From the cell containing the given text, extract its center point as (X, Y) coordinate. 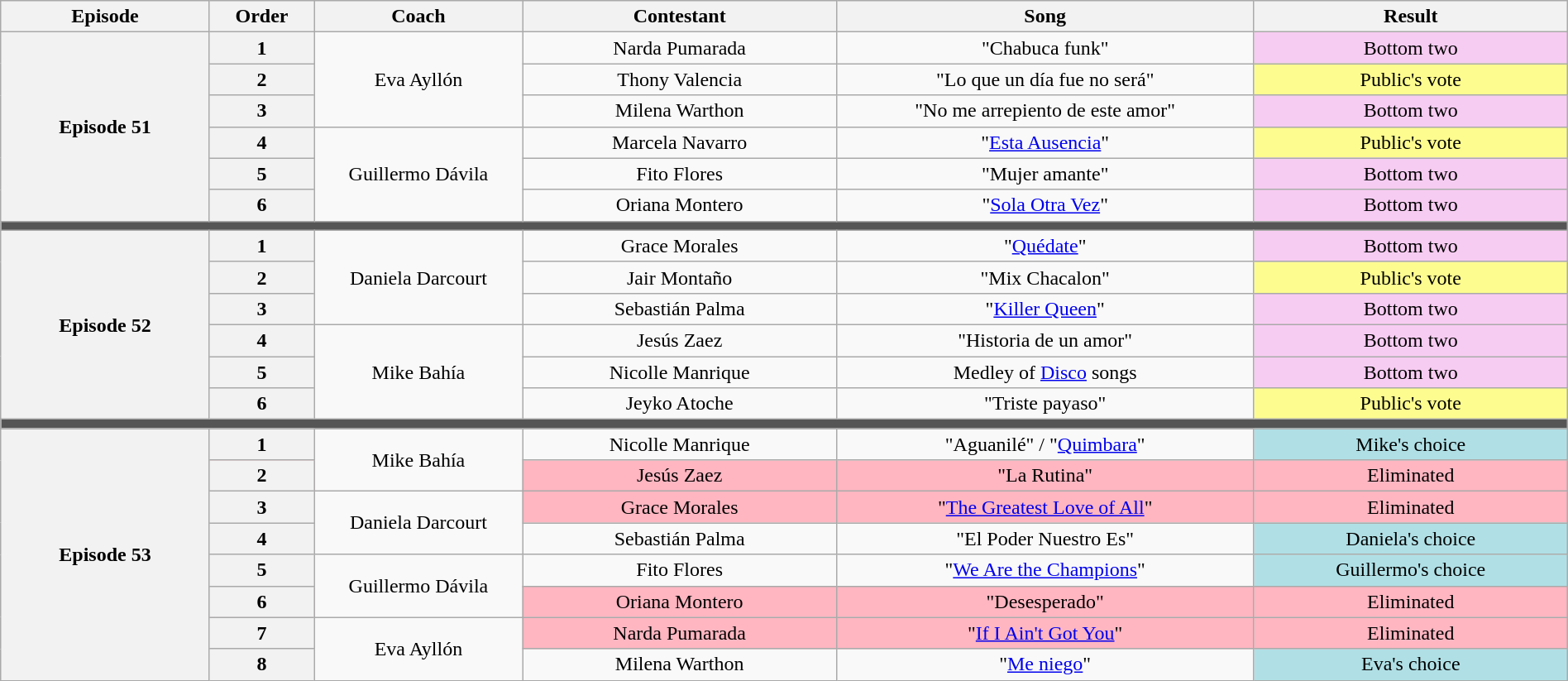
Guillermo's choice (1411, 570)
Episode 52 (106, 324)
"Esta Ausencia" (1045, 142)
Eva's choice (1411, 664)
Coach (418, 17)
Contestant (680, 17)
"If I Ain't Got You" (1045, 633)
Episode 51 (106, 127)
Thony Valencia (680, 79)
"Mujer amante" (1045, 174)
Result (1411, 17)
Marcela Navarro (680, 142)
Jair Montaño (680, 277)
Medley of Disco songs (1045, 372)
"Lo que un día fue no será" (1045, 79)
"No me arrepiento de este amor" (1045, 111)
Daniela's choice (1411, 539)
Mike's choice (1411, 444)
"Me niego" (1045, 664)
Order (261, 17)
Episode (106, 17)
Episode 53 (106, 554)
"Chabuca funk" (1045, 48)
"Desesperado" (1045, 602)
"Historia de un amor" (1045, 340)
"La Rutina" (1045, 476)
"We Are the Champions" (1045, 570)
7 (261, 633)
"El Poder Nuestro Es" (1045, 539)
"Sola Otra Vez" (1045, 205)
"Aguanilé" / "Quimbara" (1045, 444)
Song (1045, 17)
8 (261, 664)
"The Greatest Love of All" (1045, 507)
"Killer Queen" (1045, 309)
"Mix Chacalon" (1045, 277)
"Triste payaso" (1045, 404)
"Quédate" (1045, 246)
Jeyko Atoche (680, 404)
